Search for the cell housing the specified text and yield its (x, y) center coordinate. 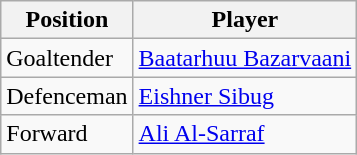
Goaltender (67, 58)
Player (245, 20)
Position (67, 20)
Baatarhuu Bazarvaani (245, 58)
Forward (67, 134)
Eishner Sibug (245, 96)
Defenceman (67, 96)
Ali Al-Sarraf (245, 134)
